Output the (X, Y) coordinate of the center of the cell containing the given text.  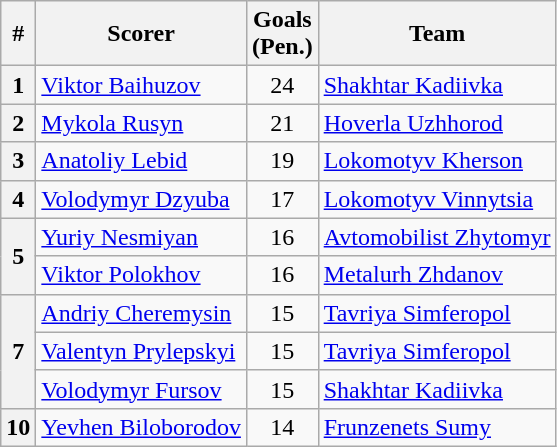
Volodymyr Dzyuba (142, 199)
Mykola Rusyn (142, 123)
Andriy Cheremysin (142, 313)
24 (282, 85)
Anatoliy Lebid (142, 161)
10 (18, 427)
Scorer (142, 34)
Lokomotyv Vinnytsia (437, 199)
Valentyn Prylepskyi (142, 351)
Yevhen Biloborodov (142, 427)
Viktor Polokhov (142, 275)
Frunzenets Sumy (437, 427)
1 (18, 85)
17 (282, 199)
19 (282, 161)
14 (282, 427)
5 (18, 256)
21 (282, 123)
Goals(Pen.) (282, 34)
3 (18, 161)
Team (437, 34)
Lokomotyv Kherson (437, 161)
2 (18, 123)
# (18, 34)
Avtomobilist Zhytomyr (437, 237)
Metalurh Zhdanov (437, 275)
Yuriy Nesmiyan (142, 237)
Viktor Baihuzov (142, 85)
7 (18, 351)
Hoverla Uzhhorod (437, 123)
4 (18, 199)
Volodymyr Fursov (142, 389)
